Return (X, Y) of the center of cell containing provided text 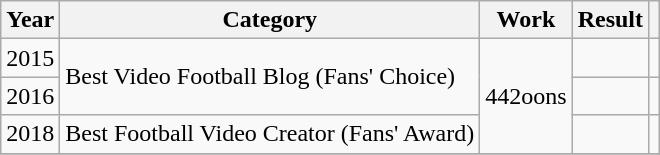
Work (526, 20)
Result (610, 20)
Best Football Video Creator (Fans' Award) (270, 134)
Category (270, 20)
Year (30, 20)
Best Video Football Blog (Fans' Choice) (270, 77)
2018 (30, 134)
2015 (30, 58)
442oons (526, 96)
2016 (30, 96)
